Find where the given text appears and provide that cell's center as (X, Y) coordinate. 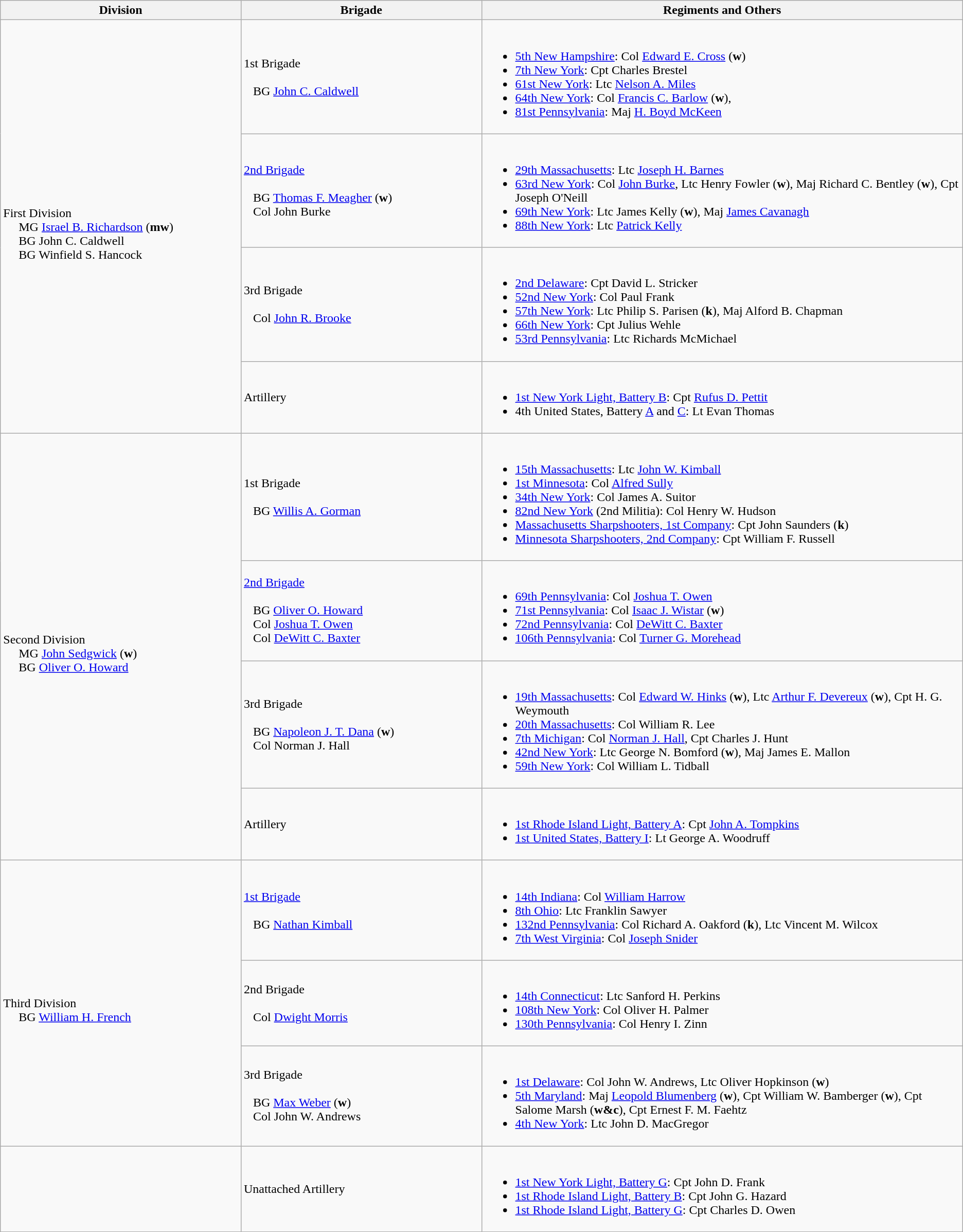
First Division MG Israel B. Richardson (mw) BG John C. Caldwell BG Winfield S. Hancock (121, 226)
Unattached Artillery (361, 1189)
Brigade (361, 10)
1st New York Light, Battery B: Cpt Rufus D. Pettit4th United States, Battery A and C: Lt Evan Thomas (722, 397)
Regiments and Others (722, 10)
1st Rhode Island Light, Battery A: Cpt John A. Tompkins1st United States, Battery I: Lt George A. Woodruff (722, 824)
14th Connecticut: Ltc Sanford H. Perkins108th New York: Col Oliver H. Palmer130th Pennsylvania: Col Henry I. Zinn (722, 1003)
Division (121, 10)
2nd Brigade Col Dwight Morris (361, 1003)
1st Brigade BG Nathan Kimball (361, 910)
3rd Brigade Col John R. Brooke (361, 305)
3rd Brigade BG Max Weber (w) Col John W. Andrews (361, 1096)
2nd Brigade BG Oliver O. Howard Col Joshua T. Owen Col DeWitt C. Baxter (361, 611)
1st Brigade BG John C. Caldwell (361, 77)
1st Brigade BG Willis A. Gorman (361, 497)
Second Division MG John Sedgwick (w) BG Oliver O. Howard (121, 647)
2nd Brigade BG Thomas F. Meagher (w) Col John Burke (361, 190)
3rd Brigade BG Napoleon J. T. Dana (w) Col Norman J. Hall (361, 724)
Third Division BG William H. French (121, 1003)
